Locate the cell with the specified text and output its (x, y) center coordinate. 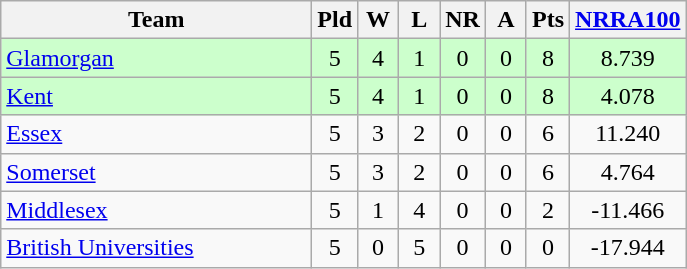
-11.466 (628, 210)
Essex (156, 134)
-17.944 (628, 248)
Kent (156, 96)
11.240 (628, 134)
4.078 (628, 96)
4.764 (628, 172)
British Universities (156, 248)
A (506, 20)
Glamorgan (156, 58)
L (420, 20)
Somerset (156, 172)
Team (156, 20)
NR (463, 20)
Pts (548, 20)
Middlesex (156, 210)
Pld (335, 20)
NRRA100 (628, 20)
W (378, 20)
8.739 (628, 58)
